Extract the [x, y] coordinate from the center of the cell holding the provided text.  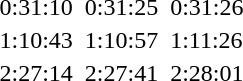
1:10:57 [121, 40]
